Output the [x, y] coordinate of the center of the cell containing the given text.  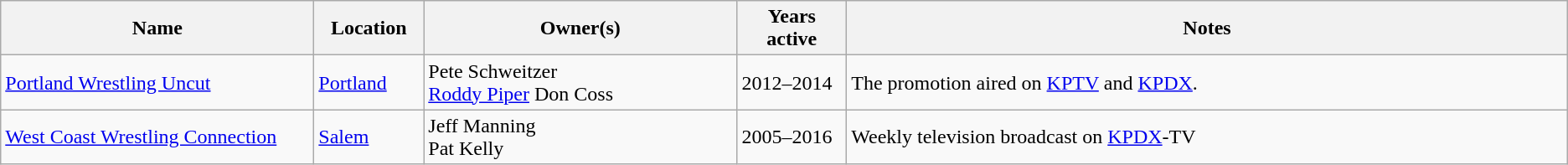
2012–2014 [792, 82]
Weekly television broadcast on KPDX-TV [1207, 137]
Portland [369, 82]
Notes [1207, 28]
Jeff ManningPat Kelly [580, 137]
The promotion aired on KPTV and KPDX. [1207, 82]
Owner(s) [580, 28]
Location [369, 28]
Portland Wrestling Uncut [157, 82]
Name [157, 28]
West Coast Wrestling Connection [157, 137]
Salem [369, 137]
Pete SchweitzerRoddy Piper Don Coss [580, 82]
Years active [792, 28]
2005–2016 [792, 137]
